Extract the [X, Y] coordinate from the center of the cell holding the provided text.  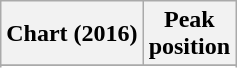
Peakposition [189, 34]
Chart (2016) [72, 34]
